Locate the cell with the specified text and output its [x, y] center coordinate. 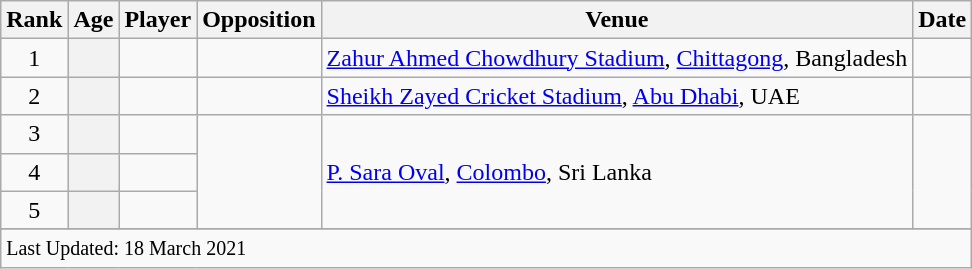
5 [34, 210]
Player [158, 20]
2 [34, 96]
Sheikh Zayed Cricket Stadium, Abu Dhabi, UAE [617, 96]
P. Sara Oval, Colombo, Sri Lanka [617, 172]
Zahur Ahmed Chowdhury Stadium, Chittagong, Bangladesh [617, 58]
Last Updated: 18 March 2021 [486, 248]
Date [942, 20]
Rank [34, 20]
Opposition [259, 20]
Age [94, 20]
Venue [617, 20]
3 [34, 134]
1 [34, 58]
4 [34, 172]
